Detect which cell encompasses the target text, then output its [X, Y] center coordinate. 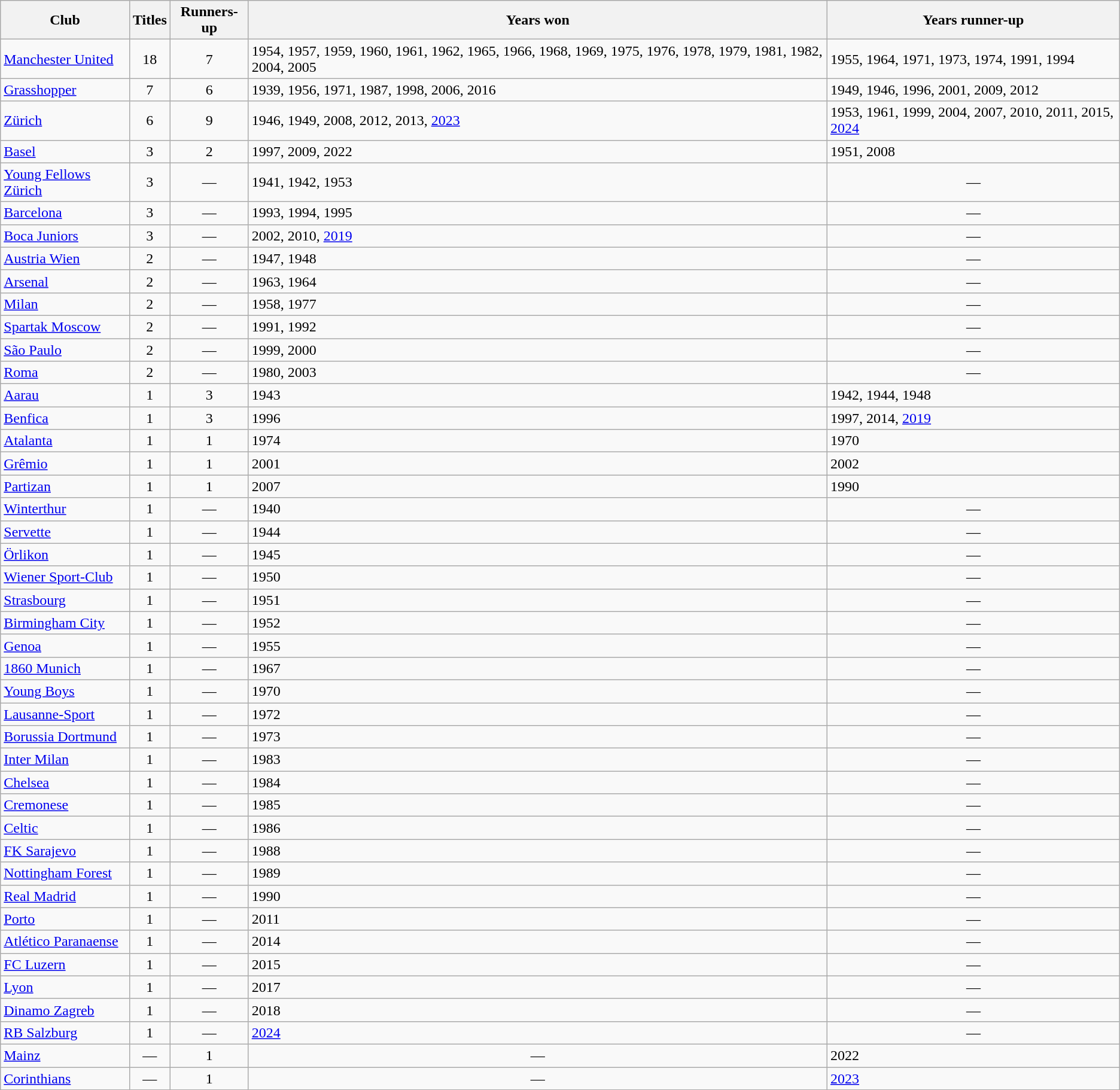
Young Boys [65, 691]
1985 [537, 805]
RB Salzburg [65, 1033]
Young Fellows Zürich [65, 182]
Atlético Paranaense [65, 942]
Zürich [65, 121]
1944 [537, 532]
Servette [65, 532]
1983 [537, 760]
1997, 2009, 2022 [537, 151]
Genoa [65, 646]
Corinthians [65, 1079]
1955 [537, 646]
1973 [537, 737]
Celtic [65, 828]
1945 [537, 555]
Manchester United [65, 59]
1950 [537, 577]
Titles [150, 20]
Barcelona [65, 213]
1951, 2008 [974, 151]
Grasshopper [65, 90]
Birmingham City [65, 623]
1980, 2003 [537, 373]
1996 [537, 418]
Arsenal [65, 281]
1943 [537, 395]
Years runner-up [974, 20]
1952 [537, 623]
1986 [537, 828]
2007 [537, 486]
2022 [974, 1055]
2014 [537, 942]
1941, 1942, 1953 [537, 182]
Austria Wien [65, 258]
Nottingham Forest [65, 873]
1972 [537, 714]
1974 [537, 441]
9 [209, 121]
1940 [537, 509]
1954, 1957, 1959, 1960, 1961, 1962, 1965, 1966, 1968, 1969, 1975, 1976, 1978, 1979, 1981, 1982, 2004, 2005 [537, 59]
1949, 1946, 1996, 2001, 2009, 2012 [974, 90]
1984 [537, 783]
2002, 2010, 2019 [537, 236]
1955, 1964, 1971, 1973, 1974, 1991, 1994 [974, 59]
Milan [65, 304]
Strasbourg [65, 600]
Borussia Dortmund [65, 737]
Years won [537, 20]
Lyon [65, 987]
1999, 2000 [537, 350]
Boca Juniors [65, 236]
1946, 1949, 2008, 2012, 2013, 2023 [537, 121]
Grêmio [65, 464]
1997, 2014, 2019 [974, 418]
Roma [65, 373]
2011 [537, 919]
Club [65, 20]
2001 [537, 464]
Chelsea [65, 783]
Lausanne-Sport [65, 714]
Aarau [65, 395]
Porto [65, 919]
2002 [974, 464]
1951 [537, 600]
Benfica [65, 418]
Örlikon [65, 555]
1963, 1964 [537, 281]
1942, 1944, 1948 [974, 395]
Mainz [65, 1055]
1939, 1956, 1971, 1987, 1998, 2006, 2016 [537, 90]
2015 [537, 964]
Runners-up [209, 20]
FK Sarajevo [65, 851]
Spartak Moscow [65, 327]
1967 [537, 668]
1860 Munich [65, 668]
Basel [65, 151]
Real Madrid [65, 896]
1958, 1977 [537, 304]
Wiener Sport-Club [65, 577]
Dinamo Zagreb [65, 1010]
1993, 1994, 1995 [537, 213]
1988 [537, 851]
São Paulo [65, 350]
2023 [974, 1079]
Winterthur [65, 509]
Inter Milan [65, 760]
Atalanta [65, 441]
2024 [537, 1033]
FC Luzern [65, 964]
1991, 1992 [537, 327]
2018 [537, 1010]
1947, 1948 [537, 258]
Cremonese [65, 805]
18 [150, 59]
2017 [537, 987]
1989 [537, 873]
1953, 1961, 1999, 2004, 2007, 2010, 2011, 2015, 2024 [974, 121]
Partizan [65, 486]
